Capture the cell that displays the provided text and extract its [X, Y] central coordinate. 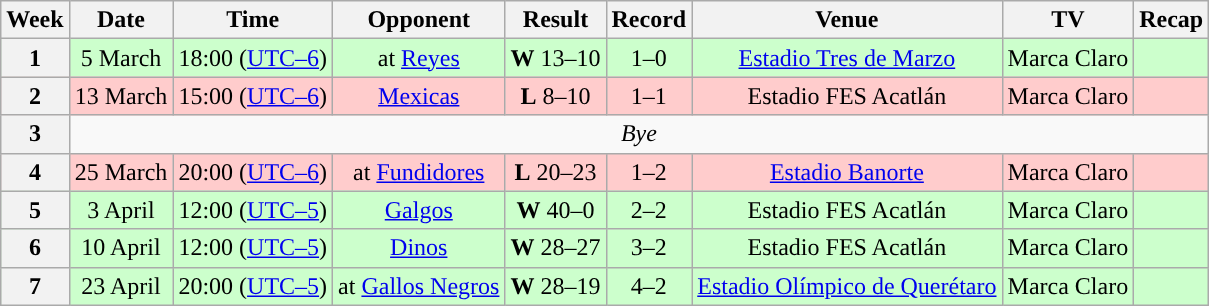
W 28–27 [556, 248]
4–2 [649, 286]
Venue [847, 20]
13 March [121, 96]
5 March [121, 58]
2–2 [649, 210]
W 28–19 [556, 286]
TV [1068, 20]
3 April [121, 210]
L 20–23 [556, 172]
1–0 [649, 58]
Mexicas [419, 96]
4 [35, 172]
10 April [121, 248]
1 [35, 58]
1–2 [649, 172]
15:00 (UTC–6) [253, 96]
3–2 [649, 248]
6 [35, 248]
Dinos [419, 248]
23 April [121, 286]
Recap [1172, 20]
at Reyes [419, 58]
Estadio Olímpico de Querétaro [847, 286]
5 [35, 210]
at Fundidores [419, 172]
25 March [121, 172]
W 13–10 [556, 58]
3 [35, 134]
Record [649, 20]
Date [121, 20]
Galgos [419, 210]
1–1 [649, 96]
Opponent [419, 20]
Estadio Banorte [847, 172]
Time [253, 20]
W 40–0 [556, 210]
2 [35, 96]
18:00 (UTC–6) [253, 58]
Estadio Tres de Marzo [847, 58]
at Gallos Negros [419, 286]
Result [556, 20]
Week [35, 20]
L 8–10 [556, 96]
7 [35, 286]
Bye [639, 134]
20:00 (UTC–5) [253, 286]
20:00 (UTC–6) [253, 172]
